Locate the cell with the specified text and output its (x, y) center coordinate. 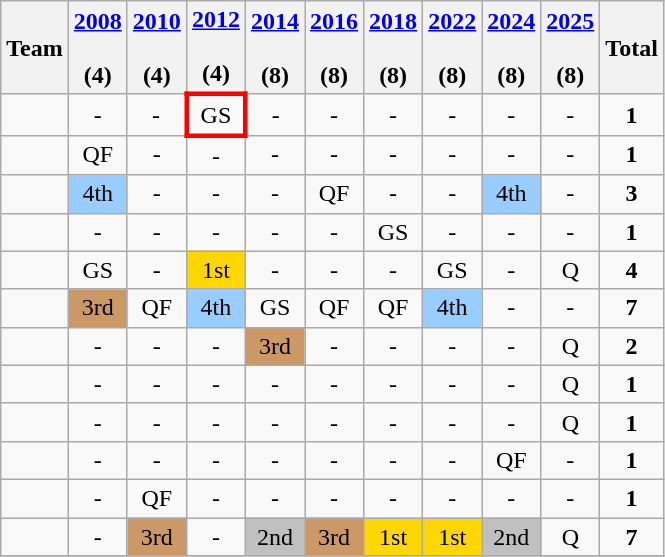
Team (35, 48)
2008 (4) (98, 48)
2024 (8) (512, 48)
2014 (8) (274, 48)
2 (632, 346)
2022 (8) (452, 48)
2012 (4) (216, 48)
3 (632, 194)
2010 (4) (156, 48)
2025 (8) (570, 48)
2018 (8) (394, 48)
2016 (8) (334, 48)
4 (632, 270)
Total (632, 48)
